Provide the (x, y) coordinate of the cell's center where the given text is located.  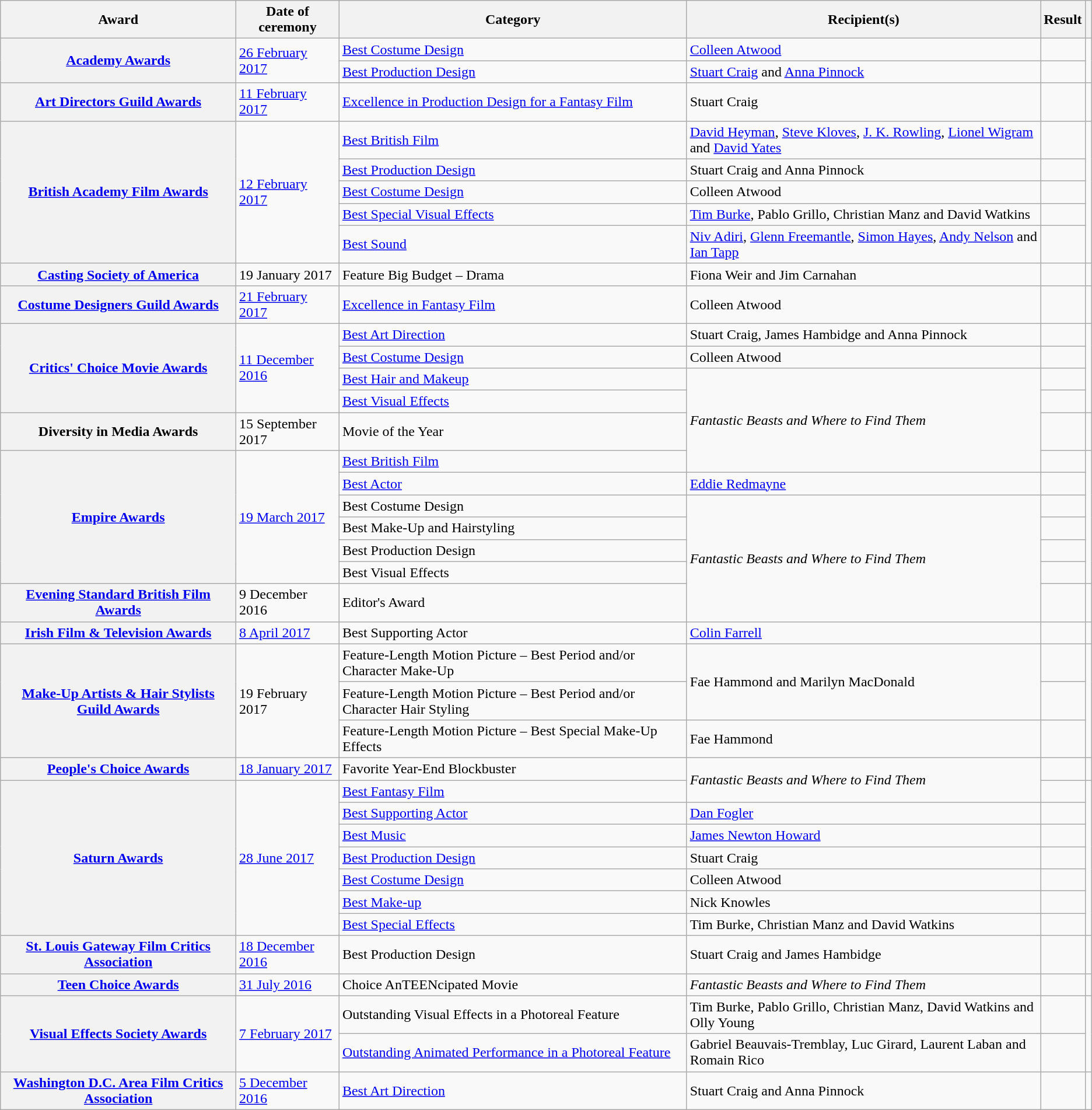
Stuart Craig and James Hambidge (863, 955)
Diversity in Media Awards (118, 432)
Category (513, 20)
Dan Fogler (863, 814)
Excellence in Production Design for a Fantasy Film (513, 102)
26 February 2017 (288, 61)
Tim Burke, Christian Manz and David Watkins (863, 924)
Feature Big Budget – Drama (513, 274)
Gabriel Beauvais-Tremblay, Luc Girard, Laurent Laban and Romain Rico (863, 1053)
5 December 2016 (288, 1090)
Tim Burke, Pablo Grillo, Christian Manz, David Watkins and Olly Young (863, 1014)
Choice AnTEENcipated Movie (513, 985)
Best Make-Up and Hairstyling (513, 528)
Make-Up Artists & Hair Stylists Guild Awards (118, 700)
Costume Designers Guild Awards (118, 305)
Fae Hammond and Marilyn MacDonald (863, 682)
Fae Hammond (863, 739)
Best Make-up (513, 902)
Tim Burke, Pablo Grillo, Christian Manz and David Watkins (863, 214)
Best Special Visual Effects (513, 214)
Irish Film & Television Awards (118, 633)
Colin Farrell (863, 633)
Movie of the Year (513, 432)
11 February 2017 (288, 102)
Best Music (513, 836)
St. Louis Gateway Film Critics Association (118, 955)
Stuart Craig, James Hambidge and Anna Pinnock (863, 334)
Teen Choice Awards (118, 985)
Academy Awards (118, 61)
31 July 2016 (288, 985)
19 March 2017 (288, 517)
Best Hair and Makeup (513, 379)
Nick Knowles (863, 902)
Empire Awards (118, 517)
Feature-Length Motion Picture – Best Special Make-Up Effects (513, 739)
18 January 2017 (288, 769)
David Heyman, Steve Kloves, J. K. Rowling, Lionel Wigram and David Yates (863, 140)
Result (1063, 20)
Date of ceremony (288, 20)
Critics' Choice Movie Awards (118, 368)
28 June 2017 (288, 857)
Excellence in Fantasy Film (513, 305)
Best Fantasy Film (513, 791)
Best Special Effects (513, 924)
Best Actor (513, 484)
21 February 2017 (288, 305)
19 January 2017 (288, 274)
Editor's Award (513, 602)
Outstanding Animated Performance in a Photoreal Feature (513, 1053)
Casting Society of America (118, 274)
Washington D.C. Area Film Critics Association (118, 1090)
Evening Standard British Film Awards (118, 602)
12 February 2017 (288, 192)
Recipient(s) (863, 20)
People's Choice Awards (118, 769)
Favorite Year-End Blockbuster (513, 769)
Niv Adiri, Glenn Freemantle, Simon Hayes, Andy Nelson and Ian Tapp (863, 244)
7 February 2017 (288, 1034)
8 April 2017 (288, 633)
James Newton Howard (863, 836)
Feature-Length Motion Picture – Best Period and/or Character Make-Up (513, 663)
Feature-Length Motion Picture – Best Period and/or Character Hair Styling (513, 700)
9 December 2016 (288, 602)
Art Directors Guild Awards (118, 102)
Award (118, 20)
Fiona Weir and Jim Carnahan (863, 274)
Saturn Awards (118, 857)
11 December 2016 (288, 368)
British Academy Film Awards (118, 192)
15 September 2017 (288, 432)
Visual Effects Society Awards (118, 1034)
18 December 2016 (288, 955)
Best Sound (513, 244)
Eddie Redmayne (863, 484)
19 February 2017 (288, 700)
Outstanding Visual Effects in a Photoreal Feature (513, 1014)
